Return the (X, Y) coordinate for the center point of the cell that contains the specified text.  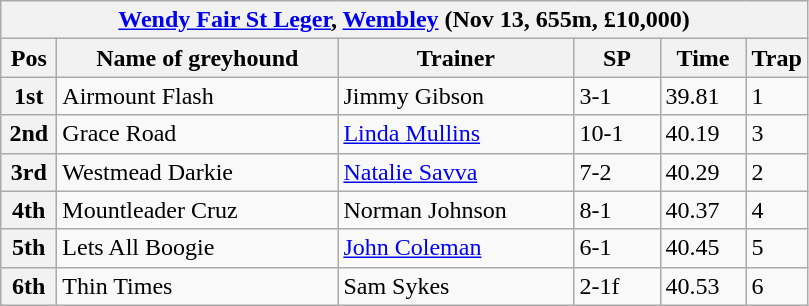
3-1 (617, 96)
Thin Times (198, 286)
3rd (29, 172)
Westmead Darkie (198, 172)
40.45 (703, 248)
3 (776, 134)
Grace Road (198, 134)
39.81 (703, 96)
Trap (776, 58)
Lets All Boogie (198, 248)
10-1 (617, 134)
6 (776, 286)
Sam Sykes (456, 286)
Trainer (456, 58)
40.37 (703, 210)
Airmount Flash (198, 96)
Linda Mullins (456, 134)
1st (29, 96)
Mountleader Cruz (198, 210)
Pos (29, 58)
8-1 (617, 210)
5 (776, 248)
6-1 (617, 248)
SP (617, 58)
40.19 (703, 134)
2nd (29, 134)
6th (29, 286)
1 (776, 96)
Jimmy Gibson (456, 96)
4th (29, 210)
Norman Johnson (456, 210)
Natalie Savva (456, 172)
4 (776, 210)
Name of greyhound (198, 58)
Wendy Fair St Leger, Wembley (Nov 13, 655m, £10,000) (404, 20)
40.29 (703, 172)
2 (776, 172)
40.53 (703, 286)
5th (29, 248)
John Coleman (456, 248)
2-1f (617, 286)
7-2 (617, 172)
Time (703, 58)
